Find where the given text appears and provide that cell's center as [x, y] coordinate. 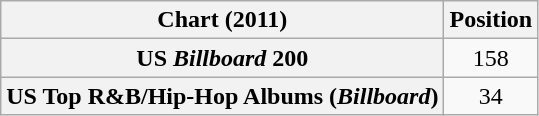
34 [491, 96]
US Top R&B/Hip-Hop Albums (Billboard) [222, 96]
Chart (2011) [222, 20]
158 [491, 58]
Position [491, 20]
US Billboard 200 [222, 58]
